Search for the cell housing the specified text and yield its [x, y] center coordinate. 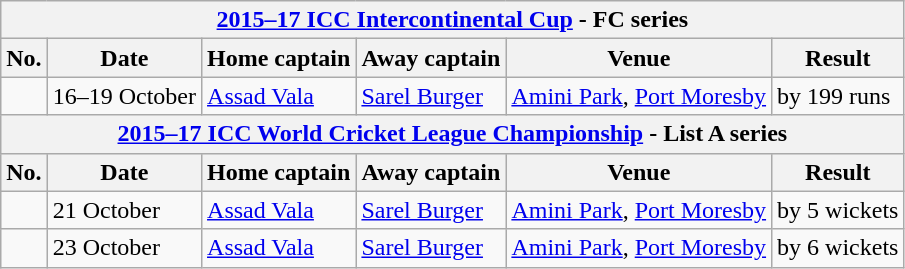
by 5 wickets [838, 210]
23 October [124, 248]
by 199 runs [838, 96]
16–19 October [124, 96]
2015–17 ICC Intercontinental Cup - FC series [452, 20]
21 October [124, 210]
2015–17 ICC World Cricket League Championship - List A series [452, 134]
by 6 wickets [838, 248]
